Extract the (x, y) coordinate from the center of the cell holding the provided text.  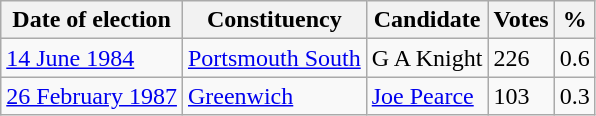
26 February 1987 (92, 96)
% (574, 20)
103 (521, 96)
Greenwich (274, 96)
Candidate (427, 20)
Portsmouth South (274, 58)
Joe Pearce (427, 96)
0.6 (574, 58)
14 June 1984 (92, 58)
Date of election (92, 20)
Votes (521, 20)
0.3 (574, 96)
G A Knight (427, 58)
226 (521, 58)
Constituency (274, 20)
